Capture the cell that displays the provided text and extract its (x, y) central coordinate. 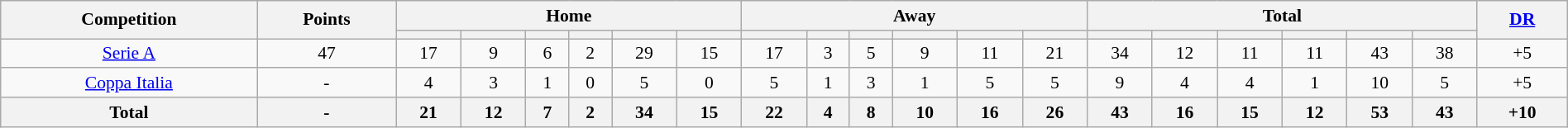
Coppa Italia (129, 83)
Points (327, 20)
+10 (1522, 112)
38 (1444, 53)
22 (774, 112)
Competition (129, 20)
Serie A (129, 53)
8 (871, 112)
Away (915, 16)
Home (569, 16)
26 (1055, 112)
53 (1379, 112)
DR (1522, 20)
29 (645, 53)
7 (547, 112)
47 (327, 53)
6 (547, 53)
